Locate the cell with the specified text and output its (X, Y) center coordinate. 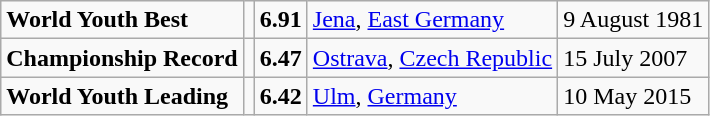
10 May 2015 (634, 96)
6.91 (280, 20)
Championship Record (122, 58)
World Youth Leading (122, 96)
15 July 2007 (634, 58)
World Youth Best (122, 20)
Ostrava, Czech Republic (432, 58)
6.47 (280, 58)
6.42 (280, 96)
Ulm, Germany (432, 96)
9 August 1981 (634, 20)
Jena, East Germany (432, 20)
